Detect which cell encompasses the target text, then output its [X, Y] center coordinate. 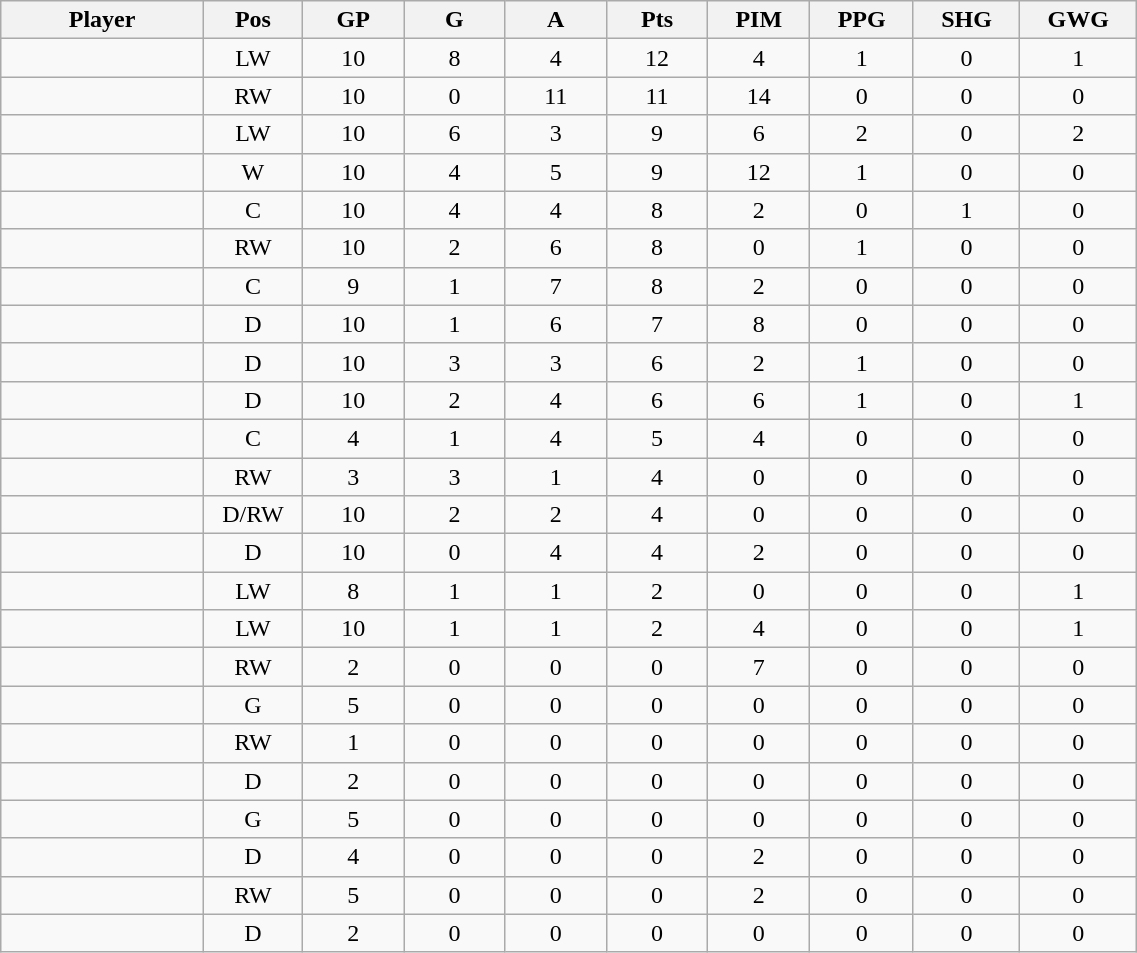
D/RW [252, 515]
A [556, 20]
14 [759, 96]
GP [352, 20]
SHG [966, 20]
Player [102, 20]
W [252, 172]
Pos [252, 20]
PPG [862, 20]
PIM [759, 20]
Pts [656, 20]
GWG [1078, 20]
